Locate the cell with the specified text and output its (x, y) center coordinate. 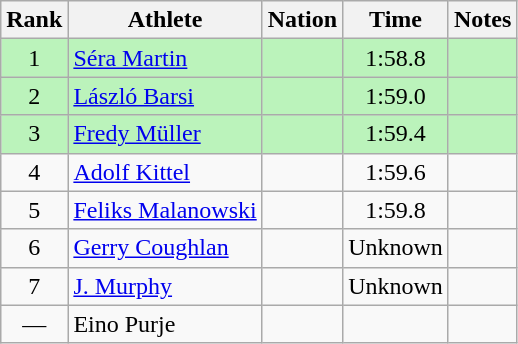
Gerry Coughlan (165, 248)
5 (34, 210)
3 (34, 134)
Notes (482, 20)
6 (34, 248)
2 (34, 96)
J. Murphy (165, 286)
1:59.0 (396, 96)
4 (34, 172)
Rank (34, 20)
Adolf Kittel (165, 172)
Time (396, 20)
Fredy Müller (165, 134)
1:59.6 (396, 172)
Eino Purje (165, 324)
Séra Martin (165, 58)
1:59.4 (396, 134)
— (34, 324)
László Barsi (165, 96)
Nation (302, 20)
Athlete (165, 20)
1:58.8 (396, 58)
Feliks Malanowski (165, 210)
1:59.8 (396, 210)
7 (34, 286)
1 (34, 58)
